Capture the cell that displays the provided text and extract its (x, y) central coordinate. 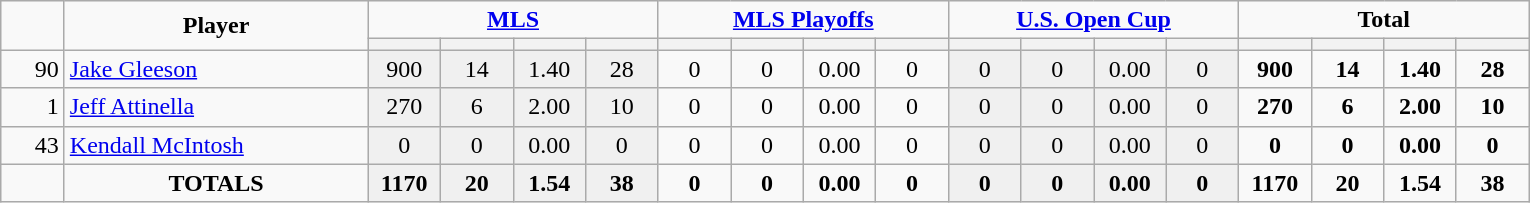
90 (33, 69)
Jeff Attinella (216, 107)
U.S. Open Cup (1093, 20)
1 (33, 107)
Total (1384, 20)
Player (216, 26)
MLS (513, 20)
TOTALS (216, 183)
Kendall McIntosh (216, 145)
43 (33, 145)
MLS Playoffs (803, 20)
Jake Gleeson (216, 69)
